Detect which cell encompasses the target text, then output its (X, Y) center coordinate. 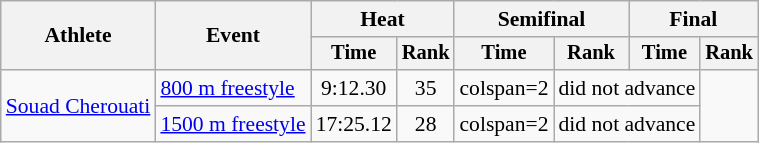
9:12.30 (354, 88)
Athlete (78, 36)
Semifinal (541, 19)
35 (426, 88)
800 m freestyle (232, 88)
Souad Cherouati (78, 106)
17:25.12 (354, 124)
28 (426, 124)
Final (694, 19)
Event (232, 36)
1500 m freestyle (232, 124)
Heat (383, 19)
